Provide the (X, Y) coordinate of the cell's center where the given text is located.  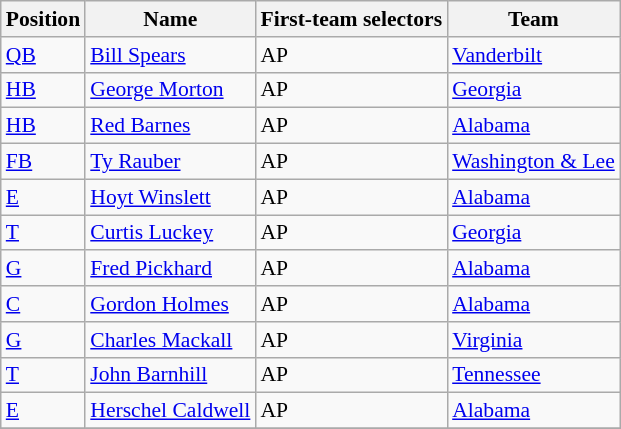
Bill Spears (170, 55)
Hoyt Winslett (170, 197)
Charles Mackall (170, 340)
Ty Rauber (170, 162)
Virginia (534, 340)
Herschel Caldwell (170, 411)
Washington & Lee (534, 162)
John Barnhill (170, 375)
Curtis Luckey (170, 233)
Position (43, 19)
Fred Pickhard (170, 269)
QB (43, 55)
George Morton (170, 90)
C (43, 304)
Red Barnes (170, 126)
Vanderbilt (534, 55)
Tennessee (534, 375)
Name (170, 19)
Team (534, 19)
First-team selectors (351, 19)
FB (43, 162)
Gordon Holmes (170, 304)
